Search for the cell housing the specified text and yield its [X, Y] center coordinate. 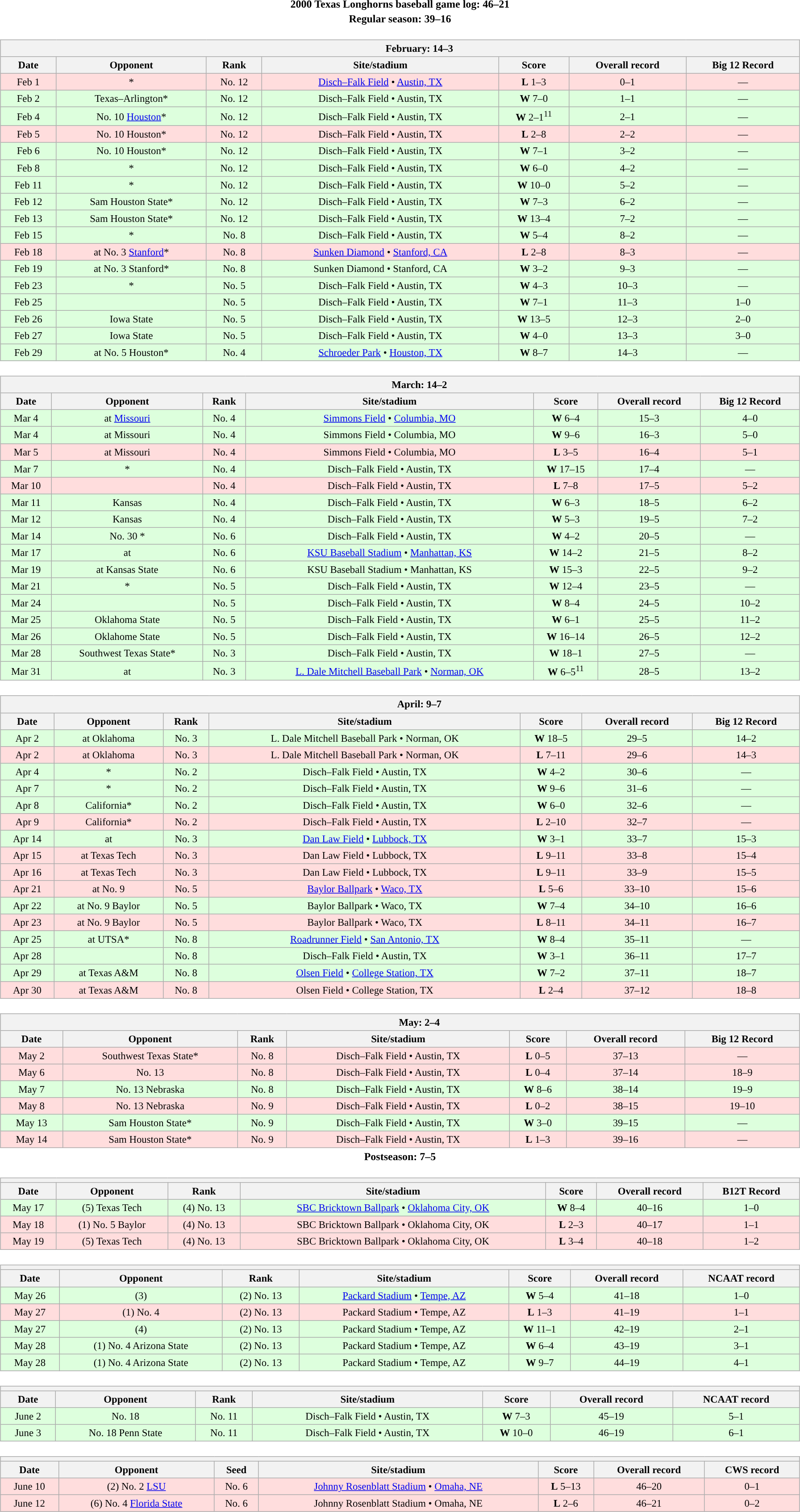
June 2 [28, 1416]
25–5 [649, 620]
Oklahome State [127, 637]
L 5–13 [566, 1487]
17–7 [746, 956]
May 6 [32, 1072]
15–6 [746, 889]
Mar 28 [26, 653]
41–19 [627, 1312]
Feb 23 [29, 285]
Mar 17 [26, 553]
23–5 [649, 586]
40–16 [650, 1208]
Feb 29 [29, 353]
W 7–2 [551, 973]
33–8 [637, 856]
Mar 21 [26, 586]
at Kansas State [127, 569]
Apr 29 [27, 973]
W 14–2 [566, 553]
Seed [237, 1470]
3–0 [743, 336]
No. 30 * [127, 536]
35–11 [637, 940]
L 3–5 [566, 452]
May 17 [29, 1208]
L 2–6 [566, 1504]
W 15–3 [566, 569]
19–5 [649, 519]
W 3–0 [537, 1123]
Feb 25 [29, 302]
L 0–4 [537, 1072]
41–18 [627, 1295]
W 9–7 [539, 1362]
Feb 26 [29, 319]
W 13–4 [534, 218]
18–9 [742, 1072]
Apr 9 [27, 822]
8–3 [628, 252]
W 13–5 [534, 319]
Mar 31 [26, 671]
W 18–5 [551, 738]
Mar 5 [26, 452]
Apr 16 [27, 872]
at No. 9 [108, 889]
No. 18 Penn State [126, 1433]
W 8–6 [537, 1089]
46–20 [649, 1487]
5–0 [750, 435]
38–14 [625, 1089]
38–15 [625, 1106]
Apr 14 [27, 839]
May: 2–4 [400, 1022]
16–6 [746, 906]
May 7 [32, 1089]
42–19 [627, 1329]
14–2 [746, 738]
W 7–4 [551, 906]
May 18 [29, 1225]
20–5 [649, 536]
27–5 [649, 653]
39–16 [625, 1140]
4–2 [628, 168]
6–1 [737, 1433]
18–5 [649, 502]
W 6–3 [566, 502]
13–3 [628, 336]
32–7 [637, 822]
B12T Record [751, 1191]
36–11 [637, 956]
Feb 19 [29, 269]
Feb 18 [29, 252]
W 11–1 [539, 1329]
L 7–11 [551, 755]
June 10 [29, 1487]
W 5–3 [566, 519]
19–10 [742, 1106]
Feb 13 [29, 218]
Mar 24 [26, 603]
L 0–5 [537, 1056]
No. 13 [150, 1072]
Feb 8 [29, 168]
34–11 [637, 923]
W 18–1 [566, 653]
18–8 [746, 990]
3–2 [628, 151]
16–3 [649, 435]
11–3 [628, 302]
L 0–2 [537, 1106]
22–5 [649, 569]
16–4 [649, 452]
May 8 [32, 1106]
March: 14–2 [400, 385]
18–7 [746, 973]
40–18 [650, 1241]
Apr 30 [27, 990]
37–11 [637, 973]
Mar 10 [26, 485]
31–6 [637, 788]
February: 14–3 [400, 48]
4–1 [741, 1362]
Schroeder Park • Houston, TX [380, 353]
Mar 26 [26, 637]
Apr 25 [27, 940]
Texas–Arlington* [131, 99]
46–19 [612, 1433]
3–1 [741, 1345]
29–5 [637, 738]
W 3–2 [534, 269]
0–2 [752, 1504]
May 14 [32, 1140]
33–10 [637, 889]
28–5 [649, 671]
W 7–0 [534, 99]
Roadrunner Field • San Antonio, TX [365, 940]
June 12 [29, 1504]
15–5 [746, 872]
Feb 4 [29, 117]
June 3 [28, 1433]
Feb 12 [29, 201]
Apr 8 [27, 805]
Apr 28 [27, 956]
40–17 [650, 1225]
Mar 14 [26, 536]
9–3 [628, 269]
15–4 [746, 856]
W 6–1 [566, 620]
W 6–511 [566, 671]
(4) [141, 1329]
43–19 [627, 1345]
L 3–4 [571, 1241]
10–2 [750, 603]
Apr 23 [27, 923]
W 4–3 [534, 285]
L 2–10 [551, 822]
Feb 2 [29, 99]
24–5 [649, 603]
21–5 [649, 553]
(3) [141, 1295]
Apr 7 [27, 788]
(1) No. 5 Baylor [112, 1225]
12–3 [628, 319]
L 8–11 [551, 923]
9–2 [750, 569]
29–6 [637, 755]
No. 18 [126, 1416]
May 13 [32, 1123]
W 16–14 [566, 637]
34–10 [637, 906]
11–2 [750, 620]
L 7–8 [566, 485]
Oklahoma State [127, 620]
13–2 [750, 671]
CWS record [752, 1470]
37–13 [625, 1056]
Apr 21 [27, 889]
W 12–4 [566, 586]
2–0 [743, 319]
17–4 [649, 469]
W 8–7 [534, 353]
W 17–15 [566, 469]
Apr 4 [27, 772]
(1) No. 4 [141, 1312]
1–2 [751, 1241]
Feb 1 [29, 82]
Feb 15 [29, 235]
33–7 [637, 839]
May 26 [30, 1295]
10–3 [628, 285]
Feb 5 [29, 134]
2–2 [628, 134]
37–14 [625, 1072]
17–5 [649, 485]
Mar 11 [26, 502]
26–5 [649, 637]
Mar 12 [26, 519]
at No. 5 Houston* [131, 353]
Mar 25 [26, 620]
April: 9–7 [400, 704]
(6) No. 4 Florida State [137, 1504]
May 2 [32, 1056]
Feb 27 [29, 336]
(2) No. 2 LSU [137, 1487]
33–9 [637, 872]
L 2–3 [571, 1225]
May 19 [29, 1241]
Apr 22 [27, 906]
44–19 [627, 1362]
46–21 [649, 1504]
39–15 [625, 1123]
L 2–4 [551, 990]
37–12 [637, 990]
W 4–0 [534, 336]
at UTSA* [108, 940]
Feb 11 [29, 185]
45–19 [612, 1416]
Feb 6 [29, 151]
19–9 [742, 1089]
Mar 19 [26, 569]
30–6 [637, 772]
Mar 7 [26, 469]
Apr 15 [27, 856]
12–2 [750, 637]
4–0 [750, 418]
L 5–6 [551, 889]
W 2–111 [534, 117]
16–7 [746, 923]
32–6 [637, 805]
